Pinpoint the cell where the given text exists, returning its (x, y) midpoint coordinate. 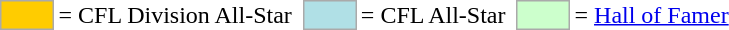
= CFL All-Star (433, 15)
= CFL Division All-Star (175, 15)
